Return the [X, Y] coordinate for the center point of the cell that contains the specified text.  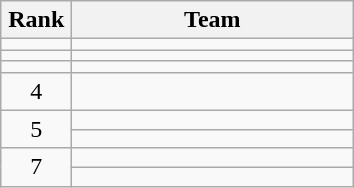
5 [36, 129]
Team [212, 20]
4 [36, 91]
Rank [36, 20]
7 [36, 167]
